Find where the given text appears and provide that cell's center as [x, y] coordinate. 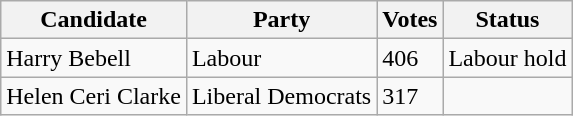
Party [281, 20]
406 [410, 58]
Liberal Democrats [281, 96]
Harry Bebell [94, 58]
Status [508, 20]
Labour hold [508, 58]
317 [410, 96]
Labour [281, 58]
Helen Ceri Clarke [94, 96]
Votes [410, 20]
Candidate [94, 20]
